Capture the cell that displays the provided text and extract its (x, y) central coordinate. 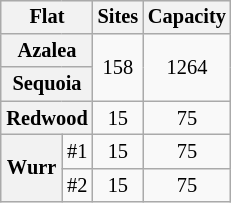
Capacity (187, 17)
Wurr (31, 168)
Sites (118, 17)
Flat (46, 17)
#1 (78, 152)
Sequoia (46, 84)
Azalea (46, 51)
1264 (187, 68)
Redwood (46, 118)
#2 (78, 185)
158 (118, 68)
